For the text-containing cell, return its midpoint in [x, y] coordinate format. 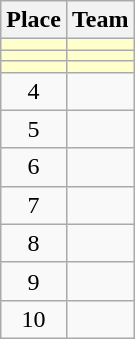
4 [34, 91]
Place [34, 20]
6 [34, 167]
8 [34, 243]
9 [34, 281]
5 [34, 129]
7 [34, 205]
10 [34, 319]
Team [100, 20]
